Return the (X, Y) coordinate for the center point of the cell that contains the specified text.  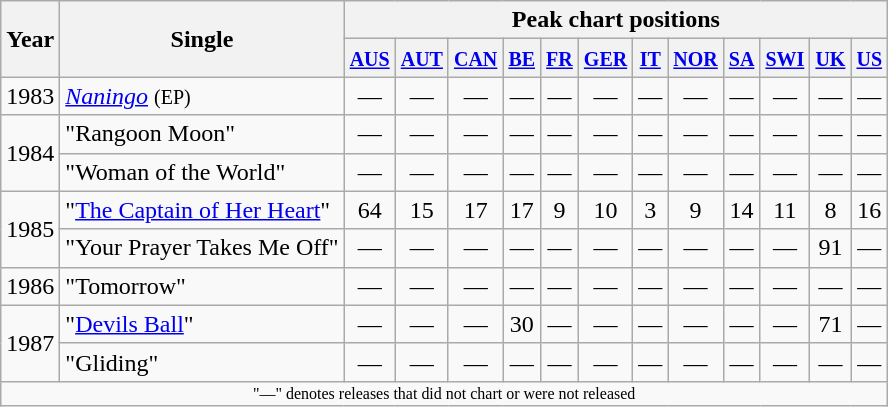
UK (830, 58)
"Rangoon Moon" (202, 134)
AUT (422, 58)
Single (202, 39)
8 (830, 210)
14 (742, 210)
Peak chart positions (616, 20)
"Woman of the World" (202, 172)
FR (560, 58)
91 (830, 248)
"Devils Ball" (202, 324)
GER (605, 58)
Year (30, 39)
1986 (30, 286)
"Your Prayer Takes Me Off" (202, 248)
CAN (475, 58)
71 (830, 324)
1985 (30, 229)
1983 (30, 96)
AUS (370, 58)
"—" denotes releases that did not chart or were not released (444, 393)
BE (522, 58)
1984 (30, 153)
30 (522, 324)
US (870, 58)
16 (870, 210)
15 (422, 210)
64 (370, 210)
"Tomorrow" (202, 286)
11 (785, 210)
SWI (785, 58)
SA (742, 58)
Naningo (EP) (202, 96)
10 (605, 210)
"The Captain of Her Heart" (202, 210)
3 (650, 210)
IT (650, 58)
1987 (30, 343)
NOR (696, 58)
"Gliding" (202, 362)
